Detect which cell encompasses the target text, then output its [x, y] center coordinate. 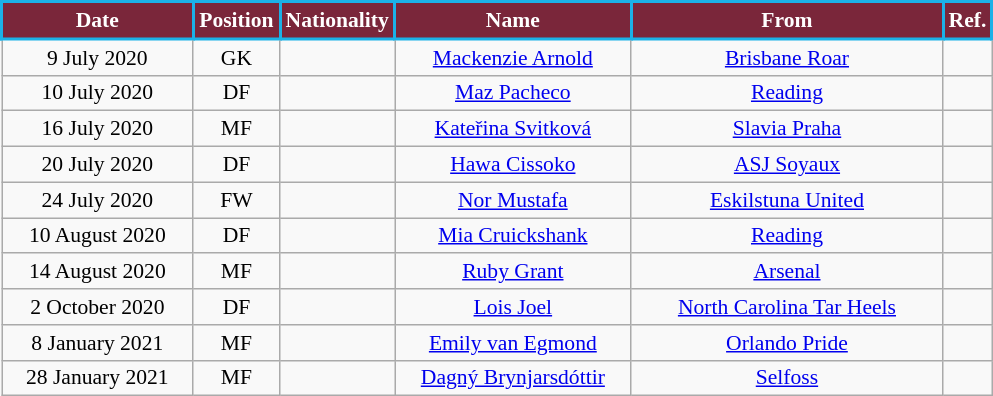
28 January 2021 [98, 378]
Arsenal [787, 272]
Maz Pacheco [514, 93]
Brisbane Roar [787, 57]
Nor Mustafa [514, 200]
16 July 2020 [98, 129]
Kateřina Svitková [514, 129]
Date [98, 20]
ASJ Soyaux [787, 165]
Hawa Cissoko [514, 165]
Eskilstuna United [787, 200]
9 July 2020 [98, 57]
14 August 2020 [98, 272]
Mackenzie Arnold [514, 57]
Ruby Grant [514, 272]
24 July 2020 [98, 200]
Slavia Praha [787, 129]
Orlando Pride [787, 343]
From [787, 20]
Nationality [338, 20]
North Carolina Tar Heels [787, 307]
Position [236, 20]
Ref. [968, 20]
Mia Cruickshank [514, 236]
Emily van Egmond [514, 343]
FW [236, 200]
10 July 2020 [98, 93]
10 August 2020 [98, 236]
GK [236, 57]
Dagný Brynjarsdóttir [514, 378]
8 January 2021 [98, 343]
20 July 2020 [98, 165]
2 October 2020 [98, 307]
Selfoss [787, 378]
Name [514, 20]
Lois Joel [514, 307]
